Identify which cell holds the provided text, then report its [X, Y] central coordinate. 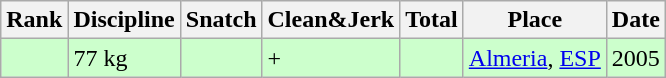
2005 [636, 58]
Discipline [124, 20]
Place [534, 20]
Clean&Jerk [331, 20]
Snatch [221, 20]
+ [331, 58]
Total [432, 20]
77 kg [124, 58]
Date [636, 20]
Rank [34, 20]
Almeria, ESP [534, 58]
